Extract the [X, Y] coordinate from the center of the cell holding the provided text.  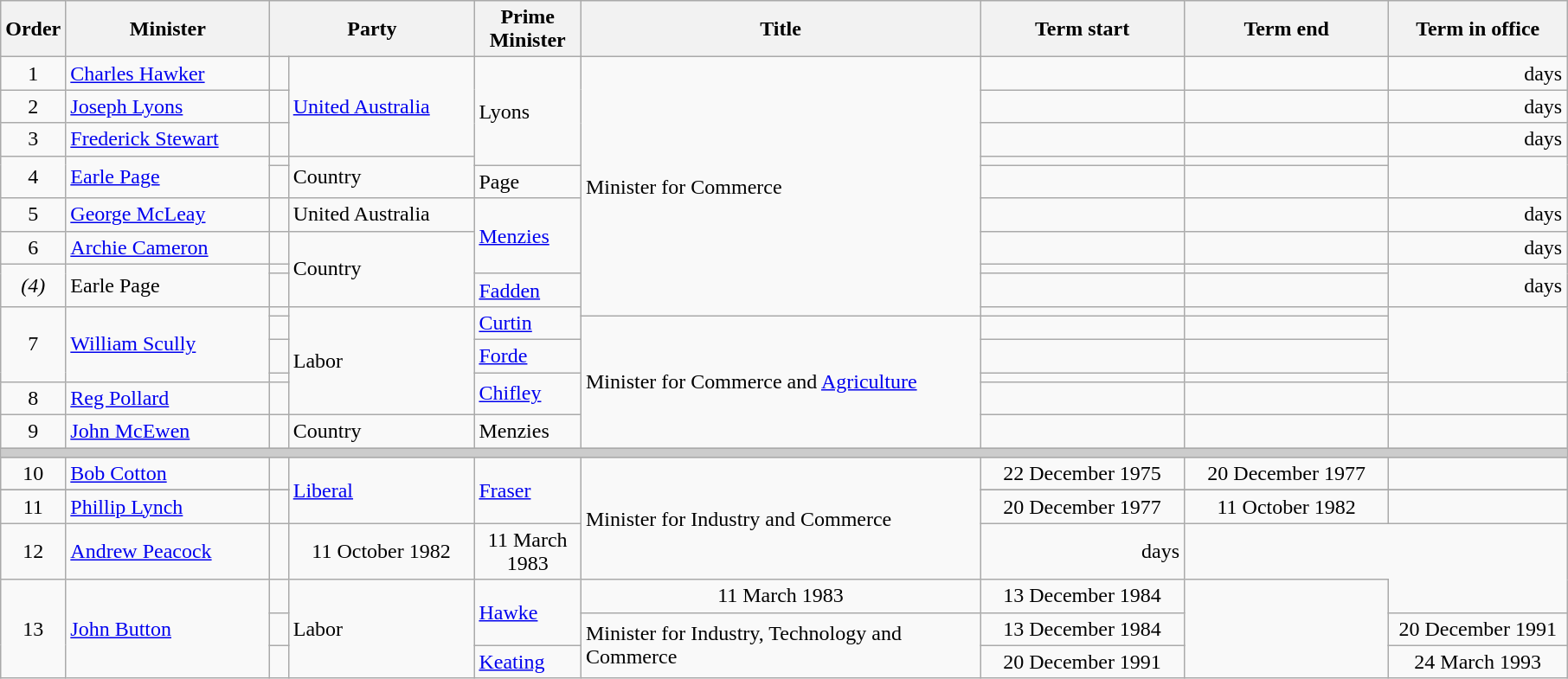
Minister for Commerce and Agriculture [781, 381]
Curtin [528, 323]
Page [528, 182]
John McEwen [168, 432]
Reg Pollard [168, 399]
13 [33, 629]
Andrew Peacock [168, 552]
8 [33, 399]
John Button [168, 629]
24 March 1993 [1478, 662]
(4) [33, 285]
Joseph Lyons [168, 106]
Minister [168, 29]
Archie Cameron [168, 247]
Chifley [528, 393]
Term start [1083, 29]
George McLeay [168, 215]
Fraser [528, 490]
Prime Minister [528, 29]
12 [33, 552]
6 [33, 247]
Forde [528, 356]
Minister for Industry, Technology and Commerce [781, 645]
10 [33, 474]
1 [33, 74]
Order [33, 29]
Term end [1287, 29]
Minister for Industry and Commerce [781, 519]
Keating [528, 662]
9 [33, 432]
Frederick Stewart [168, 139]
5 [33, 215]
2 [33, 106]
11 [33, 507]
Liberal [381, 490]
Lyons [528, 111]
Title [781, 29]
7 [33, 344]
3 [33, 139]
Charles Hawker [168, 74]
Party [372, 29]
Phillip Lynch [168, 507]
Minister for Commerce [781, 187]
Hawke [528, 612]
Fadden [528, 290]
22 December 1975 [1083, 474]
Term in office [1478, 29]
William Scully [168, 344]
Bob Cotton [168, 474]
4 [33, 176]
